Determine the (X, Y) coordinate at the center of the cell enclosing the given text.  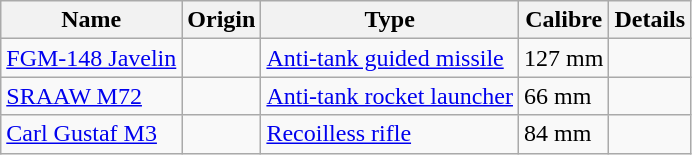
Calibre (564, 20)
84 mm (564, 134)
Type (390, 20)
Anti-tank guided missile (390, 58)
SRAAW M72 (92, 96)
Name (92, 20)
Details (650, 20)
66 mm (564, 96)
Anti-tank rocket launcher (390, 96)
FGM-148 Javelin (92, 58)
Recoilless rifle (390, 134)
Carl Gustaf M3 (92, 134)
127 mm (564, 58)
Origin (222, 20)
